Identify which cell holds the provided text, then report its (x, y) central coordinate. 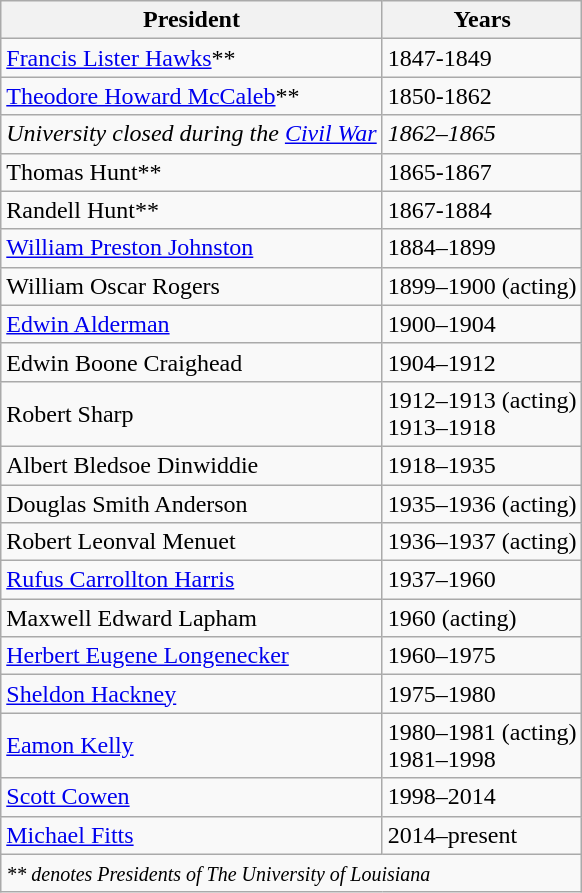
Edwin Alderman (192, 324)
1865-1867 (482, 172)
Douglas Smith Anderson (192, 503)
Robert Sharp (192, 414)
1884–1899 (482, 248)
University closed during the Civil War (192, 134)
President (192, 20)
1935–1936 (acting) (482, 503)
** denotes Presidents of The University of Louisiana (292, 873)
Robert Leonval Menuet (192, 542)
1900–1904 (482, 324)
1912–1913 (acting)1913–1918 (482, 414)
Scott Cowen (192, 797)
1918–1935 (482, 465)
1847-1849 (482, 58)
1998–2014 (482, 797)
Francis Lister Hawks** (192, 58)
Rufus Carrollton Harris (192, 580)
Theodore Howard McCaleb** (192, 96)
William Preston Johnston (192, 248)
1975–1980 (482, 694)
Albert Bledsoe Dinwiddie (192, 465)
1936–1937 (acting) (482, 542)
1960 (acting) (482, 618)
Randell Hunt** (192, 210)
1904–1912 (482, 362)
1960–1975 (482, 656)
William Oscar Rogers (192, 286)
Herbert Eugene Longenecker (192, 656)
Thomas Hunt** (192, 172)
2014–present (482, 835)
1980–1981 (acting)1981–1998 (482, 746)
Years (482, 20)
Sheldon Hackney (192, 694)
Eamon Kelly (192, 746)
1937–1960 (482, 580)
1850-1862 (482, 96)
Michael Fitts (192, 835)
Maxwell Edward Lapham (192, 618)
1862–1865 (482, 134)
1867-1884 (482, 210)
1899–1900 (acting) (482, 286)
Edwin Boone Craighead (192, 362)
